Identify which cell holds the provided text, then report its [x, y] central coordinate. 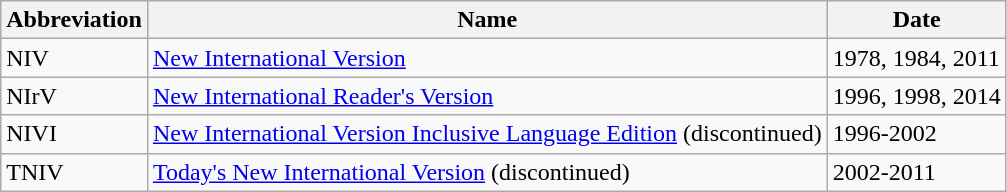
Date [916, 20]
1996-2002 [916, 134]
2002-2011 [916, 172]
NIVI [74, 134]
NIV [74, 58]
Today's New International Version (discontinued) [487, 172]
TNIV [74, 172]
Abbreviation [74, 20]
1978, 1984, 2011 [916, 58]
1996, 1998, 2014 [916, 96]
New International Version [487, 58]
New International Version Inclusive Language Edition (discontinued) [487, 134]
Name [487, 20]
NIrV [74, 96]
New International Reader's Version [487, 96]
